Identify which cell holds the provided text, then report its [x, y] central coordinate. 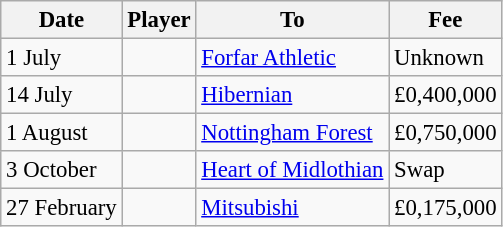
Swap [446, 170]
Player [159, 20]
1 August [62, 133]
£0,175,000 [446, 208]
£0,750,000 [446, 133]
3 October [62, 170]
Date [62, 20]
To [292, 20]
Nottingham Forest [292, 133]
14 July [62, 95]
Unknown [446, 58]
1 July [62, 58]
Hibernian [292, 95]
27 February [62, 208]
£0,400,000 [446, 95]
Mitsubishi [292, 208]
Forfar Athletic [292, 58]
Heart of Midlothian [292, 170]
Fee [446, 20]
